Return (X, Y) of the center of cell containing provided text 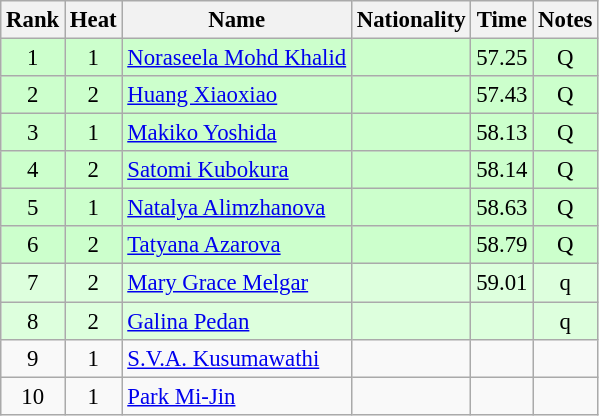
Nationality (410, 20)
Makiko Yoshida (237, 133)
8 (33, 321)
3 (33, 133)
58.79 (502, 245)
7 (33, 283)
5 (33, 208)
Heat (94, 20)
Noraseela Mohd Khalid (237, 58)
58.63 (502, 208)
Galina Pedan (237, 321)
Huang Xiaoxiao (237, 95)
Name (237, 20)
6 (33, 245)
Mary Grace Melgar (237, 283)
10 (33, 396)
57.25 (502, 58)
Park Mi-Jin (237, 396)
Rank (33, 20)
4 (33, 170)
S.V.A. Kusumawathi (237, 358)
58.14 (502, 170)
Tatyana Azarova (237, 245)
Notes (566, 20)
Time (502, 20)
59.01 (502, 283)
57.43 (502, 95)
Satomi Kubokura (237, 170)
9 (33, 358)
58.13 (502, 133)
Natalya Alimzhanova (237, 208)
